From the cell containing the given text, extract its center point as (X, Y) coordinate. 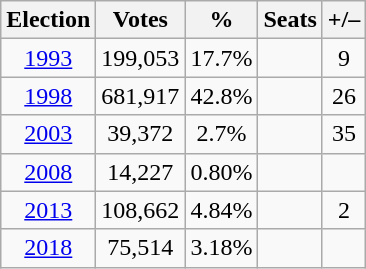
9 (344, 58)
3.18% (222, 248)
Seats (290, 20)
1993 (48, 58)
17.7% (222, 58)
2.7% (222, 134)
Election (48, 20)
2018 (48, 248)
75,514 (140, 248)
199,053 (140, 58)
2013 (48, 210)
35 (344, 134)
42.8% (222, 96)
2008 (48, 172)
+/– (344, 20)
4.84% (222, 210)
2003 (48, 134)
% (222, 20)
0.80% (222, 172)
14,227 (140, 172)
681,917 (140, 96)
39,372 (140, 134)
26 (344, 96)
1998 (48, 96)
Votes (140, 20)
108,662 (140, 210)
2 (344, 210)
